Locate the cell with the specified text and output its (X, Y) center coordinate. 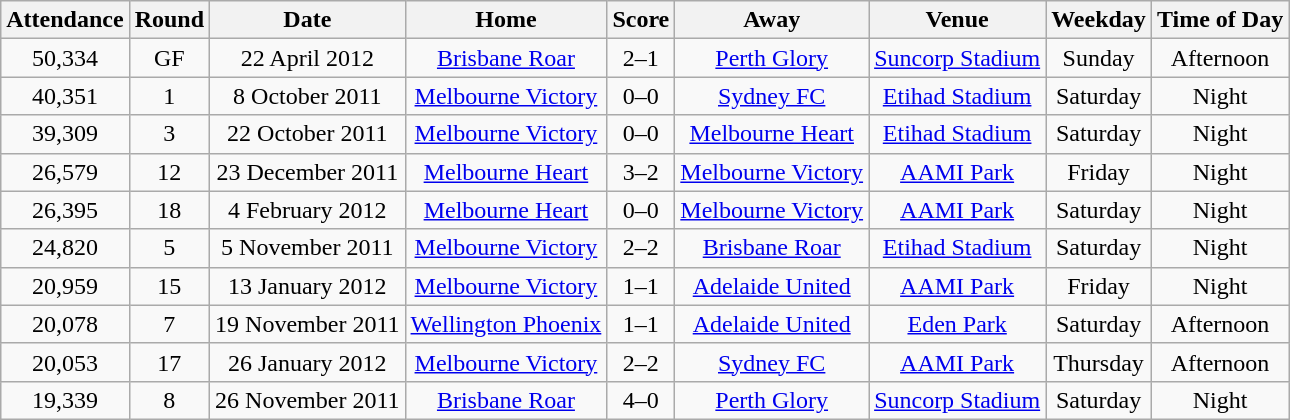
Away (772, 20)
13 January 2012 (308, 286)
20,053 (65, 362)
26,579 (65, 172)
17 (169, 362)
1 (169, 96)
Thursday (1099, 362)
Wellington Phoenix (506, 324)
24,820 (65, 248)
22 October 2011 (308, 134)
Round (169, 20)
Home (506, 20)
12 (169, 172)
19 November 2011 (308, 324)
8 (169, 400)
7 (169, 324)
Weekday (1099, 20)
15 (169, 286)
2–1 (641, 58)
3–2 (641, 172)
4–0 (641, 400)
26 January 2012 (308, 362)
23 December 2011 (308, 172)
19,339 (65, 400)
Attendance (65, 20)
Sunday (1099, 58)
26,395 (65, 210)
26 November 2011 (308, 400)
20,078 (65, 324)
5 November 2011 (308, 248)
40,351 (65, 96)
3 (169, 134)
4 February 2012 (308, 210)
22 April 2012 (308, 58)
20,959 (65, 286)
8 October 2011 (308, 96)
Eden Park (958, 324)
GF (169, 58)
Venue (958, 20)
Date (308, 20)
18 (169, 210)
Time of Day (1220, 20)
50,334 (65, 58)
39,309 (65, 134)
5 (169, 248)
Score (641, 20)
